Identify which cell holds the provided text, then report its (x, y) central coordinate. 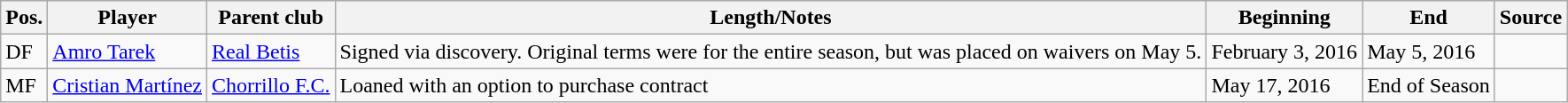
Player (128, 18)
Cristian Martínez (128, 85)
Source (1531, 18)
Pos. (25, 18)
End of Season (1429, 85)
May 17, 2016 (1285, 85)
Chorrillo F.C. (271, 85)
Real Betis (271, 51)
Beginning (1285, 18)
Signed via discovery. Original terms were for the entire season, but was placed on waivers on May 5. (771, 51)
End (1429, 18)
Parent club (271, 18)
Loaned with an option to purchase contract (771, 85)
Length/Notes (771, 18)
May 5, 2016 (1429, 51)
February 3, 2016 (1285, 51)
MF (25, 85)
DF (25, 51)
Amro Tarek (128, 51)
